Output the [x, y] coordinate of the center of the cell containing the given text.  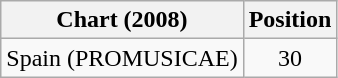
Spain (PROMUSICAE) [122, 58]
Chart (2008) [122, 20]
30 [290, 58]
Position [290, 20]
